From the cell containing the given text, extract its center point as (x, y) coordinate. 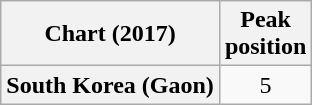
Chart (2017) (110, 34)
South Korea (Gaon) (110, 85)
Peakposition (265, 34)
5 (265, 85)
